Identify which cell holds the provided text, then report its [x, y] central coordinate. 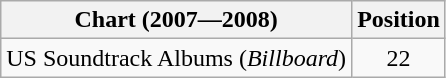
US Soundtrack Albums (Billboard) [176, 58]
22 [399, 58]
Position [399, 20]
Chart (2007—2008) [176, 20]
